Determine the [X, Y] coordinate at the center of the cell enclosing the given text.  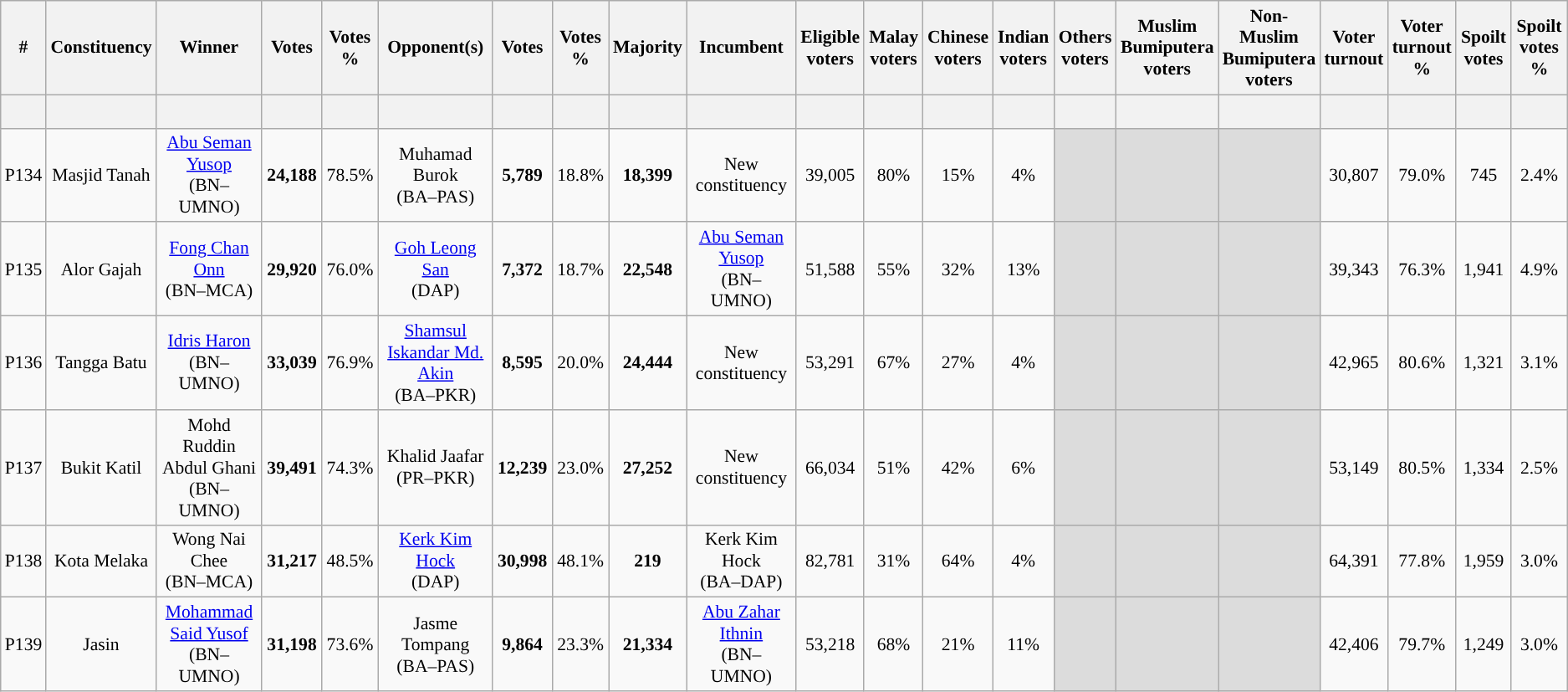
66,034 [830, 468]
Eligible voters [830, 48]
48.5% [350, 561]
1,941 [1484, 269]
Indian voters [1024, 48]
23.3% [580, 644]
4.9% [1539, 269]
30,998 [522, 561]
P137 [23, 468]
Muhamad Burok(BA–PAS) [435, 175]
76.9% [350, 363]
Chinese voters [958, 48]
13% [1024, 269]
Constituency [100, 48]
Malay voters [893, 48]
29,920 [291, 269]
31,217 [291, 561]
Alor Gajah [100, 269]
64% [958, 561]
15% [958, 175]
77.8% [1422, 561]
55% [893, 269]
27,252 [647, 468]
2.4% [1539, 175]
18.8% [580, 175]
53,218 [830, 644]
5,789 [522, 175]
P134 [23, 175]
Fong Chan Onn(BN–MCA) [209, 269]
Others voters [1085, 48]
31% [893, 561]
P135 [23, 269]
18.7% [580, 269]
27% [958, 363]
39,491 [291, 468]
9,864 [522, 644]
219 [647, 561]
33,039 [291, 363]
76.0% [350, 269]
Majority [647, 48]
Kota Melaka [100, 561]
64,391 [1353, 561]
Spoilt votes [1484, 48]
82,781 [830, 561]
79.0% [1422, 175]
12,239 [522, 468]
Jasin [100, 644]
53,149 [1353, 468]
3.1% [1539, 363]
Jasme Tompang(BA–PAS) [435, 644]
42,406 [1353, 644]
31,198 [291, 644]
22,548 [647, 269]
51% [893, 468]
24,444 [647, 363]
Winner [209, 48]
48.1% [580, 561]
39,005 [830, 175]
Wong Nai Chee(BN–MCA) [209, 561]
39,343 [1353, 269]
Voter turnout [1353, 48]
24,188 [291, 175]
21,334 [647, 644]
1,959 [1484, 561]
Bukit Katil [100, 468]
1,249 [1484, 644]
23.0% [580, 468]
51,588 [830, 269]
Opponent(s) [435, 48]
Masjid Tanah [100, 175]
1,334 [1484, 468]
Incumbent [741, 48]
78.5% [350, 175]
Shamsul Iskandar Md. Akin(BA–PKR) [435, 363]
80% [893, 175]
74.3% [350, 468]
P139 [23, 644]
Kerk Kim Hock(DAP) [435, 561]
Mohammad Said Yusof(BN–UMNO) [209, 644]
32% [958, 269]
Kerk Kim Hock(BA–DAP) [741, 561]
1,321 [1484, 363]
80.6% [1422, 363]
Abu Zahar Ithnin(BN–UMNO) [741, 644]
21% [958, 644]
68% [893, 644]
76.3% [1422, 269]
Non-Muslim Bumiputera voters [1269, 48]
67% [893, 363]
Tangga Batu [100, 363]
11% [1024, 644]
745 [1484, 175]
Idris Haron(BN–UMNO) [209, 363]
Voter turnout % [1422, 48]
Muslim Bumiputera voters [1167, 48]
6% [1024, 468]
30,807 [1353, 175]
18,399 [647, 175]
20.0% [580, 363]
Spoilt votes % [1539, 48]
8,595 [522, 363]
P138 [23, 561]
P136 [23, 363]
42% [958, 468]
Goh Leong San(DAP) [435, 269]
Khalid Jaafar(PR–PKR) [435, 468]
# [23, 48]
79.7% [1422, 644]
80.5% [1422, 468]
7,372 [522, 269]
42,965 [1353, 363]
Mohd Ruddin Abdul Ghani(BN–UMNO) [209, 468]
53,291 [830, 363]
73.6% [350, 644]
2.5% [1539, 468]
